Return (X, Y) of the center of cell containing provided text 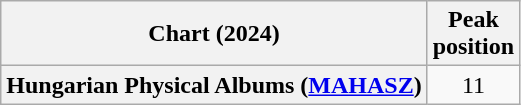
Chart (2024) (214, 34)
11 (473, 85)
Hungarian Physical Albums (MAHASZ) (214, 85)
Peakposition (473, 34)
